Pinpoint the cell where the given text exists, returning its [X, Y] midpoint coordinate. 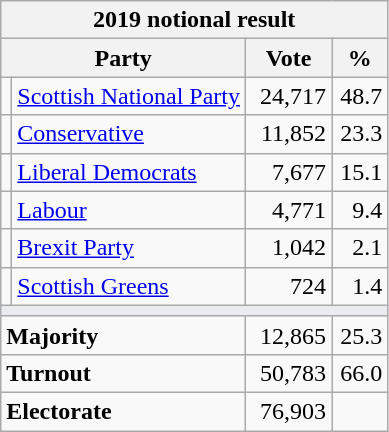
Scottish Greens [129, 286]
Liberal Democrats [129, 172]
Majority [124, 335]
Conservative [129, 134]
2019 notional result [194, 20]
Party [124, 58]
24,717 [289, 96]
1.4 [360, 286]
25.3 [360, 335]
Scottish National Party [129, 96]
76,903 [289, 411]
15.1 [360, 172]
11,852 [289, 134]
66.0 [360, 373]
9.4 [360, 210]
Turnout [124, 373]
2.1 [360, 248]
50,783 [289, 373]
48.7 [360, 96]
Brexit Party [129, 248]
4,771 [289, 210]
7,677 [289, 172]
1,042 [289, 248]
12,865 [289, 335]
724 [289, 286]
Vote [289, 58]
Electorate [124, 411]
Labour [129, 210]
% [360, 58]
23.3 [360, 134]
